Provide the (x, y) coordinate of the cell's center where the given text is located.  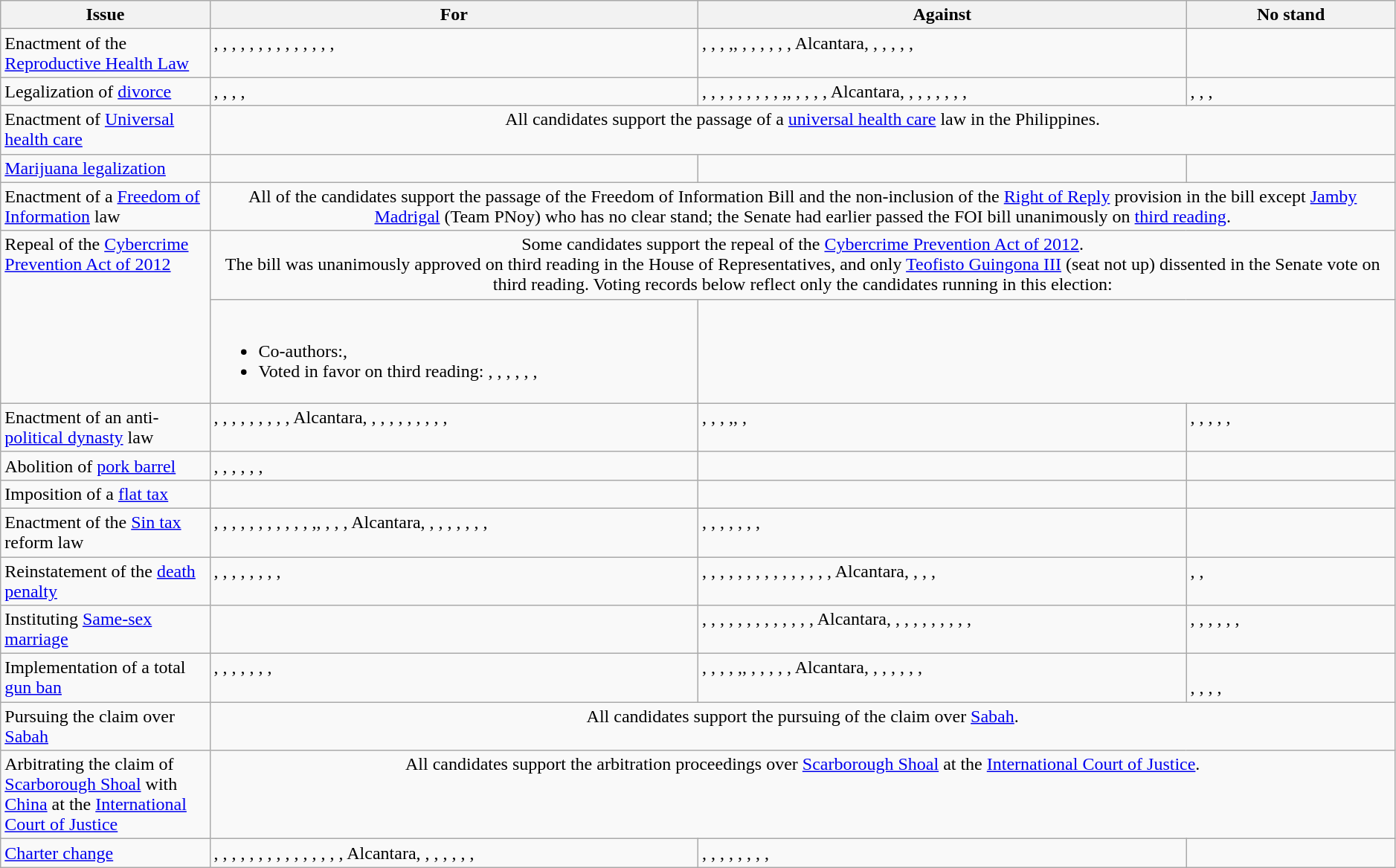
, , , ,, , (942, 427)
Reinstatement of the death penalty (106, 580)
, , , , , , , , , , , , , Alcantara, , , , , , , , , , (942, 629)
, , , (1291, 91)
Implementation of a total gun ban (106, 678)
, , , , , (1291, 427)
Co-authors:, Voted in favor on third reading: , , , , , , (454, 351)
Enactment of Universal health care (106, 129)
, , , , , , , , , ,, , , , , Alcantara, , , , , , , , (942, 91)
, , , , , , , , , Alcantara, , , , , , , , , , (454, 427)
Imposition of a flat tax (106, 494)
Enactment of an anti-political dynasty law (106, 427)
Enactment of the Reproductive Health Law (106, 54)
, , (1291, 580)
Instituting Same-sex marriage (106, 629)
Enactment of a Freedom of Information law (106, 207)
Issue (106, 15)
No stand (1291, 15)
, , , , , , , , , , , ,, , , , Alcantara, , , , , , , , (454, 533)
, , , , , , , , , , , , , , , Alcantara, , , , (942, 580)
Enactment of the Sin tax reform law (106, 533)
, , , , , , , , , , , , , , (454, 54)
Repeal of the Cybercrime Prevention Act of 2012 (106, 317)
Arbitrating the claim of Scarborough Shoal with China at the International Court of Justice (106, 794)
For (454, 15)
, , , ,, , , , , , , Alcantara, , , , , , (942, 54)
, , , , , , , , , , , , , , , Alcantara, , , , , , , (454, 853)
, , , , ,, , , , , , Alcantara, , , , , , , (942, 678)
Marijuana legalization (106, 168)
All candidates support the arbitration proceedings over Scarborough Shoal at the International Court of Justice. (802, 794)
All candidates support the pursuing of the claim over Sabah. (802, 726)
Charter change (106, 853)
Pursuing the claim over Sabah (106, 726)
Legalization of divorce (106, 91)
All candidates support the passage of a universal health care law in the Philippines. (802, 129)
Abolition of pork barrel (106, 466)
Against (942, 15)
